Identify which cell holds the provided text, then report its (x, y) central coordinate. 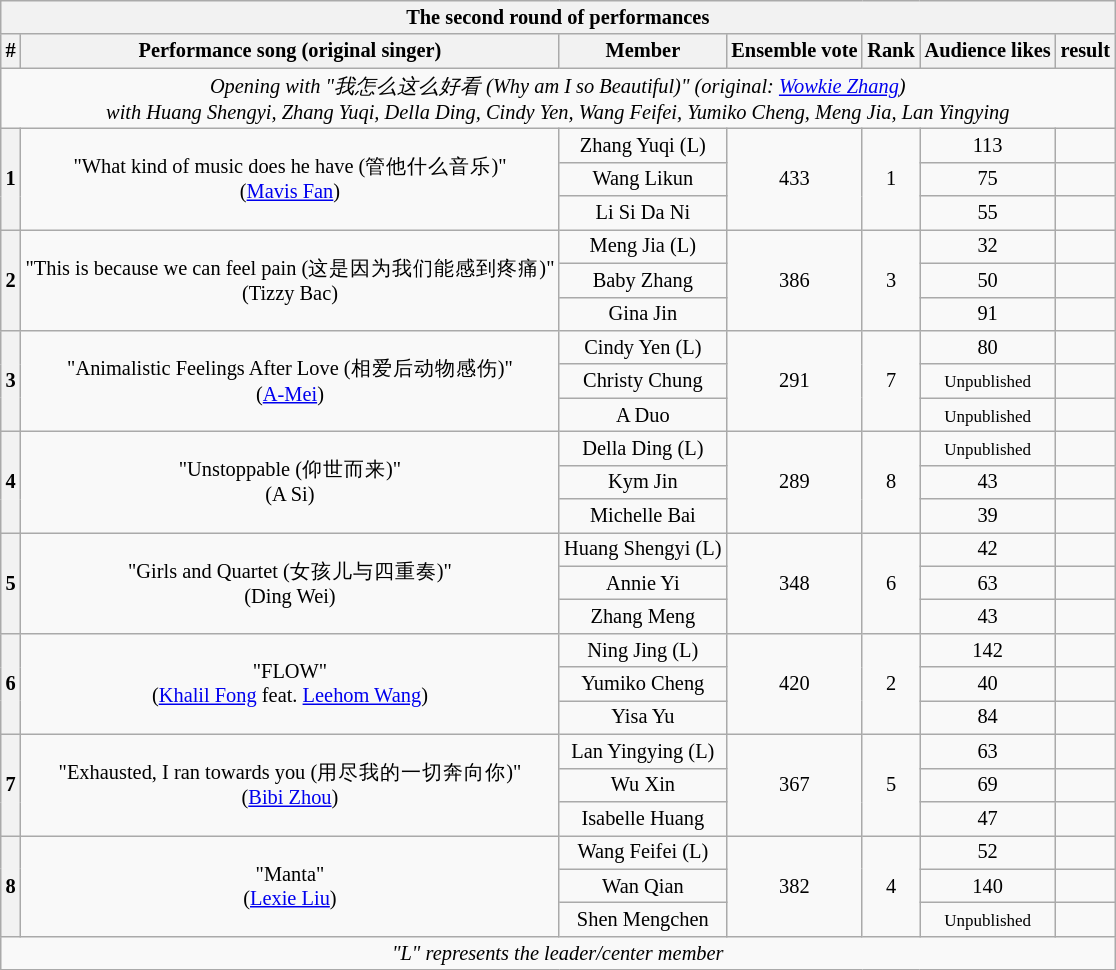
"Girls and Quartet (女孩儿与四重奏)"(Ding Wei) (290, 582)
Wu Xin (642, 785)
142 (988, 650)
113 (988, 145)
Audience likes (988, 51)
Isabelle Huang (642, 818)
Christy Chung (642, 381)
386 (794, 280)
Rank (890, 51)
# (11, 51)
A Duo (642, 415)
Huang Shengyi (L) (642, 549)
42 (988, 549)
75 (988, 179)
"L" represents the leader/center member (558, 953)
The second round of performances (558, 17)
84 (988, 717)
Michelle Bai (642, 516)
367 (794, 784)
Della Ding (L) (642, 448)
"Animalistic Feelings After Love (相爱后动物感伤)"(A-Mei) (290, 380)
289 (794, 482)
Yumiko Cheng (642, 684)
Performance song (original singer) (290, 51)
55 (988, 213)
39 (988, 516)
"FLOW"(Khalil Fong feat. Leehom Wang) (290, 684)
"What kind of music does he have (管他什么音乐)"(Mavis Fan) (290, 178)
Ning Jing (L) (642, 650)
"Exhausted, I ran towards you (用尽我的一切奔向你)"(Bibi Zhou) (290, 784)
Meng Jia (L) (642, 246)
Lan Yingying (L) (642, 751)
32 (988, 246)
348 (794, 582)
Cindy Yen (L) (642, 347)
Kym Jin (642, 482)
140 (988, 886)
result (1086, 51)
Gina Jin (642, 314)
52 (988, 852)
40 (988, 684)
50 (988, 280)
Li Si Da Ni (642, 213)
"This is because we can feel pain (这是因为我们能感到疼痛)"(Tizzy Bac) (290, 280)
382 (794, 886)
291 (794, 380)
"Manta"(Lexie Liu) (290, 886)
91 (988, 314)
Ensemble vote (794, 51)
Annie Yi (642, 583)
Yisa Yu (642, 717)
Baby Zhang (642, 280)
69 (988, 785)
420 (794, 684)
Zhang Yuqi (L) (642, 145)
47 (988, 818)
Wang Likun (642, 179)
Wan Qian (642, 886)
Zhang Meng (642, 617)
80 (988, 347)
433 (794, 178)
Wang Feifei (L) (642, 852)
"Unstoppable (仰世而来)"(A Si) (290, 482)
Member (642, 51)
Shen Mengchen (642, 919)
